Return (X, Y) of the center of cell containing provided text 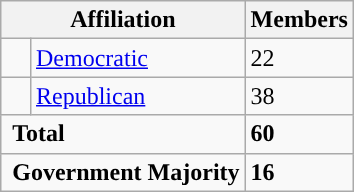
38 (299, 96)
Affiliation (123, 20)
Total (123, 134)
Government Majority (123, 172)
22 (299, 58)
Democratic (138, 58)
60 (299, 134)
16 (299, 172)
Republican (138, 96)
Members (299, 20)
